Capture the cell that displays the provided text and extract its [X, Y] central coordinate. 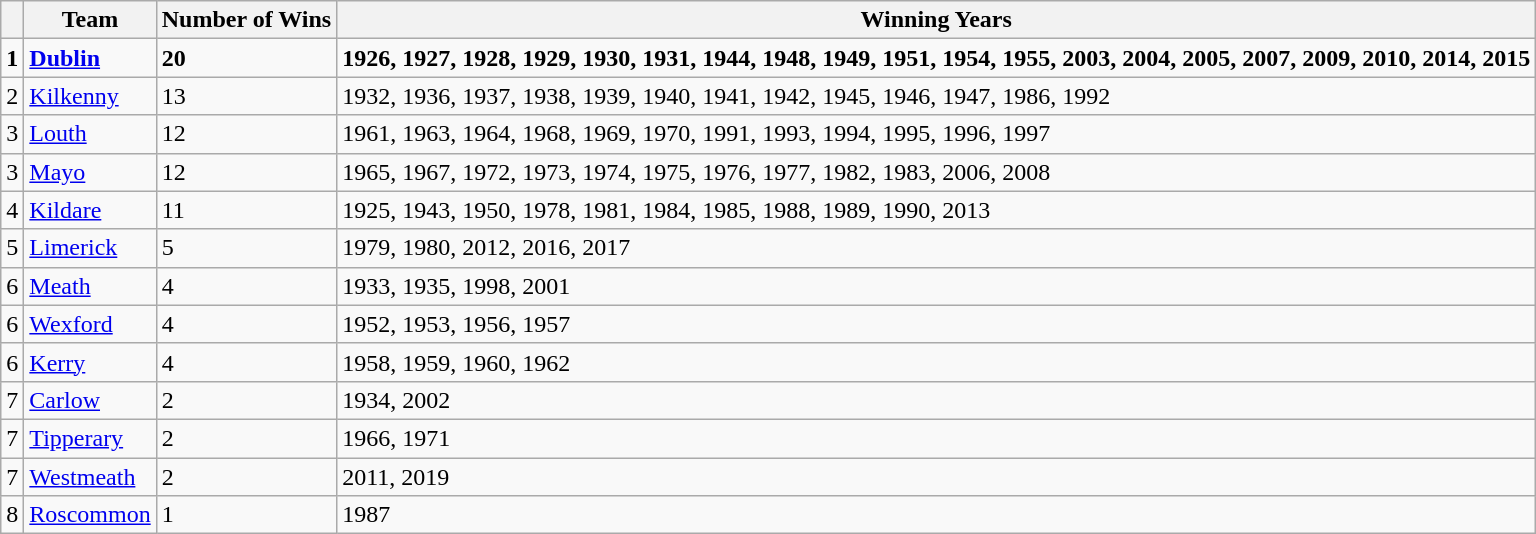
1925, 1943, 1950, 1978, 1981, 1984, 1985, 1988, 1989, 1990, 2013 [936, 210]
1965, 1967, 1972, 1973, 1974, 1975, 1976, 1977, 1982, 1983, 2006, 2008 [936, 172]
Westmeath [90, 477]
1933, 1935, 1998, 2001 [936, 286]
1961, 1963, 1964, 1968, 1969, 1970, 1991, 1993, 1994, 1995, 1996, 1997 [936, 134]
Mayo [90, 172]
Kilkenny [90, 96]
1952, 1953, 1956, 1957 [936, 324]
8 [12, 515]
2011, 2019 [936, 477]
Roscommon [90, 515]
1987 [936, 515]
Limerick [90, 248]
Kildare [90, 210]
Winning Years [936, 20]
11 [246, 210]
Number of Wins [246, 20]
Meath [90, 286]
1934, 2002 [936, 400]
Wexford [90, 324]
1932, 1936, 1937, 1938, 1939, 1940, 1941, 1942, 1945, 1946, 1947, 1986, 1992 [936, 96]
1926, 1927, 1928, 1929, 1930, 1931, 1944, 1948, 1949, 1951, 1954, 1955, 2003, 2004, 2005, 2007, 2009, 2010, 2014, 2015 [936, 58]
1966, 1971 [936, 438]
13 [246, 96]
Carlow [90, 400]
1958, 1959, 1960, 1962 [936, 362]
Louth [90, 134]
Dublin [90, 58]
1979, 1980, 2012, 2016, 2017 [936, 248]
Kerry [90, 362]
Team [90, 20]
20 [246, 58]
Tipperary [90, 438]
